For the text-containing cell, return its midpoint in (X, Y) coordinate format. 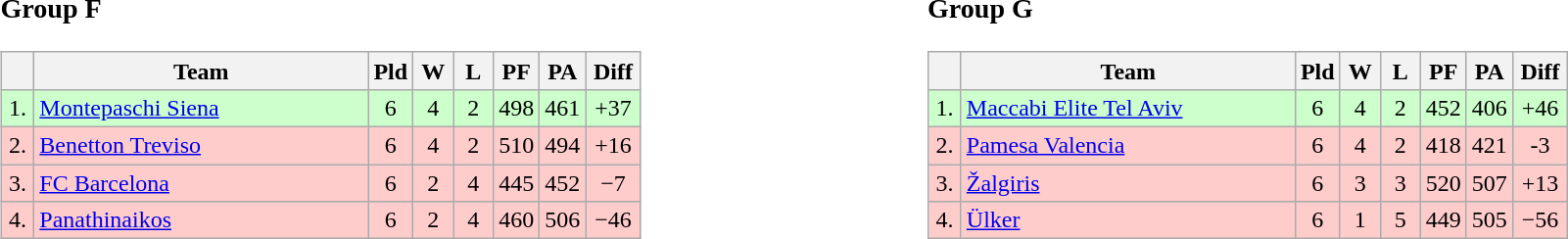
−7 (613, 183)
+37 (613, 108)
449 (1444, 220)
-3 (1540, 146)
506 (562, 220)
520 (1444, 183)
Montepaschi Siena (202, 108)
Ülker (1128, 220)
Benetton Treviso (202, 146)
Panathinaikos (202, 220)
1 (1359, 220)
+13 (1540, 183)
510 (517, 146)
505 (1489, 220)
−56 (1540, 220)
5 (1401, 220)
Pamesa Valencia (1128, 146)
498 (517, 108)
Žalgiris (1128, 183)
Maccabi Elite Tel Aviv (1128, 108)
460 (517, 220)
507 (1489, 183)
421 (1489, 146)
461 (562, 108)
+16 (613, 146)
418 (1444, 146)
FC Barcelona (202, 183)
406 (1489, 108)
−46 (613, 220)
+46 (1540, 108)
494 (562, 146)
445 (517, 183)
